Locate the cell with the specified text and output its [x, y] center coordinate. 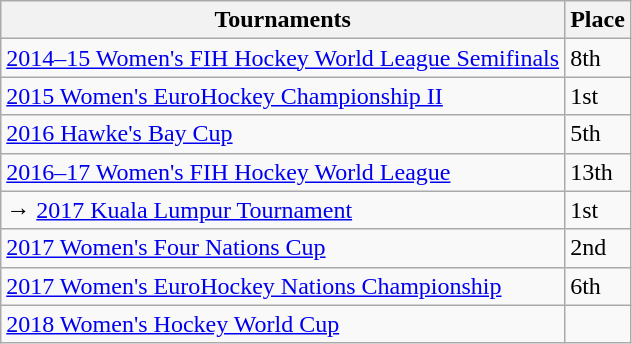
8th [598, 58]
→ 2017 Kuala Lumpur Tournament [283, 210]
13th [598, 172]
6th [598, 286]
2014–15 Women's FIH Hockey World League Semifinals [283, 58]
Place [598, 20]
2nd [598, 248]
2016–17 Women's FIH Hockey World League [283, 172]
2017 Women's EuroHockey Nations Championship [283, 286]
Tournaments [283, 20]
2017 Women's Four Nations Cup [283, 248]
5th [598, 134]
2015 Women's EuroHockey Championship II [283, 96]
2018 Women's Hockey World Cup [283, 324]
2016 Hawke's Bay Cup [283, 134]
